Detect which cell encompasses the target text, then output its [x, y] center coordinate. 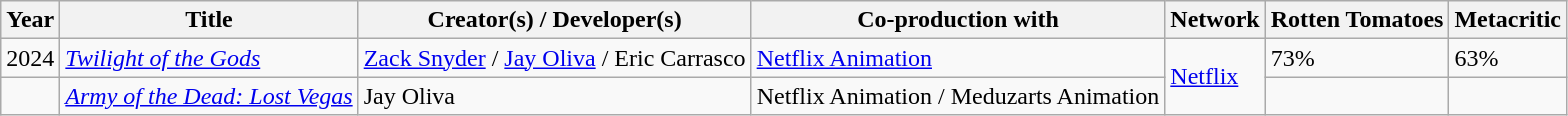
Rotten Tomatoes [1357, 20]
63% [1508, 58]
Network [1215, 20]
Netflix [1215, 77]
Army of the Dead: Lost Vegas [209, 96]
Creator(s) / Developer(s) [554, 20]
Year [30, 20]
Jay Oliva [554, 96]
Title [209, 20]
Netflix Animation [958, 58]
Metacritic [1508, 20]
Netflix Animation / Meduzarts Animation [958, 96]
Co-production with [958, 20]
2024 [30, 58]
Twilight of the Gods [209, 58]
Zack Snyder / Jay Oliva / Eric Carrasco [554, 58]
73% [1357, 58]
